Provide the (x, y) coordinate of the cell's center where the given text is located.  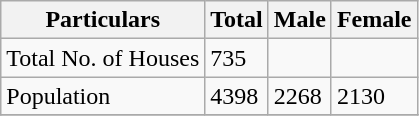
Total No. of Houses (103, 58)
Particulars (103, 20)
Population (103, 96)
2268 (300, 96)
2130 (374, 96)
Total (237, 20)
735 (237, 58)
Male (300, 20)
4398 (237, 96)
Female (374, 20)
